Find where the given text appears and provide that cell's center as (X, Y) coordinate. 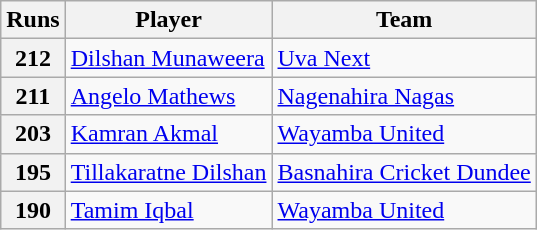
Tamim Iqbal (168, 210)
212 (33, 58)
Kamran Akmal (168, 134)
Runs (33, 20)
203 (33, 134)
Team (404, 20)
Basnahira Cricket Dundee (404, 172)
Dilshan Munaweera (168, 58)
Player (168, 20)
195 (33, 172)
Uva Next (404, 58)
190 (33, 210)
Angelo Mathews (168, 96)
Nagenahira Nagas (404, 96)
Tillakaratne Dilshan (168, 172)
211 (33, 96)
